For the text-containing cell, return its midpoint in (X, Y) coordinate format. 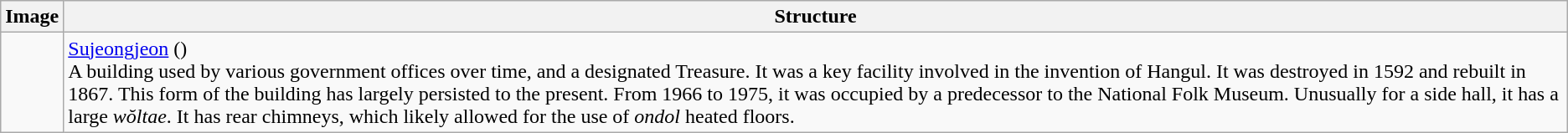
Structure (816, 17)
Image (32, 17)
